For the text-containing cell, return its midpoint in (X, Y) coordinate format. 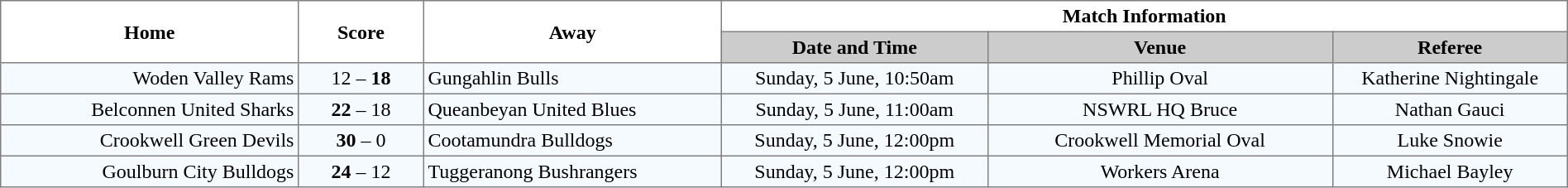
Crookwell Memorial Oval (1159, 141)
Away (572, 31)
NSWRL HQ Bruce (1159, 109)
Home (150, 31)
Queanbeyan United Blues (572, 109)
30 – 0 (361, 141)
Belconnen United Sharks (150, 109)
Tuggeranong Bushrangers (572, 171)
Cootamundra Bulldogs (572, 141)
22 – 18 (361, 109)
Woden Valley Rams (150, 79)
Workers Arena (1159, 171)
Crookwell Green Devils (150, 141)
Phillip Oval (1159, 79)
Luke Snowie (1450, 141)
Nathan Gauci (1450, 109)
Katherine Nightingale (1450, 79)
Michael Bayley (1450, 171)
Score (361, 31)
Gungahlin Bulls (572, 79)
Match Information (1145, 17)
Referee (1450, 47)
Sunday, 5 June, 11:00am (854, 109)
12 – 18 (361, 79)
Sunday, 5 June, 10:50am (854, 79)
Goulburn City Bulldogs (150, 171)
Date and Time (854, 47)
24 – 12 (361, 171)
Venue (1159, 47)
